Pinpoint the cell where the given text exists, returning its (x, y) midpoint coordinate. 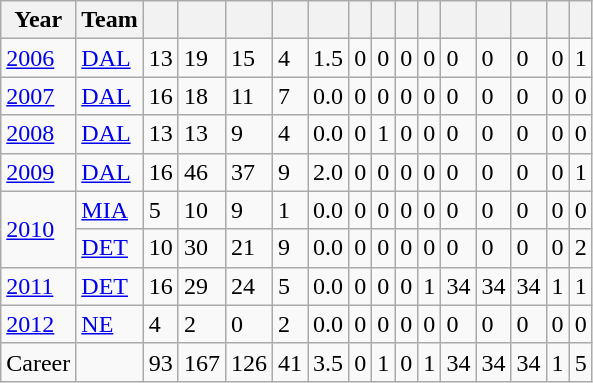
MIA (110, 210)
NE (110, 324)
Career (38, 362)
29 (202, 286)
2006 (38, 58)
2.0 (328, 172)
1.5 (328, 58)
30 (202, 248)
41 (290, 362)
37 (248, 172)
11 (248, 96)
3.5 (328, 362)
2011 (38, 286)
Team (110, 20)
2012 (38, 324)
7 (290, 96)
2008 (38, 134)
2009 (38, 172)
19 (202, 58)
2007 (38, 96)
167 (202, 362)
2010 (38, 229)
93 (160, 362)
21 (248, 248)
46 (202, 172)
18 (202, 96)
24 (248, 286)
Year (38, 20)
15 (248, 58)
126 (248, 362)
